Determine the (X, Y) coordinate at the center of the cell enclosing the given text.  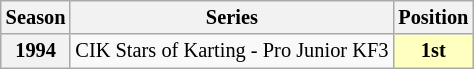
Position (433, 17)
Season (36, 17)
Series (232, 17)
1st (433, 51)
CIK Stars of Karting - Pro Junior KF3 (232, 51)
1994 (36, 51)
